From the cell containing the given text, extract its center point as [x, y] coordinate. 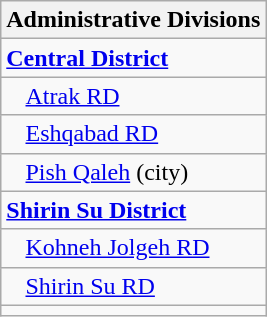
Central District [134, 58]
Administrative Divisions [134, 20]
Eshqabad RD [134, 134]
Pish Qaleh (city) [134, 172]
Shirin Su RD [134, 286]
Kohneh Jolgeh RD [134, 248]
Shirin Su District [134, 210]
Atrak RD [134, 96]
